Capture the cell that displays the provided text and extract its (X, Y) central coordinate. 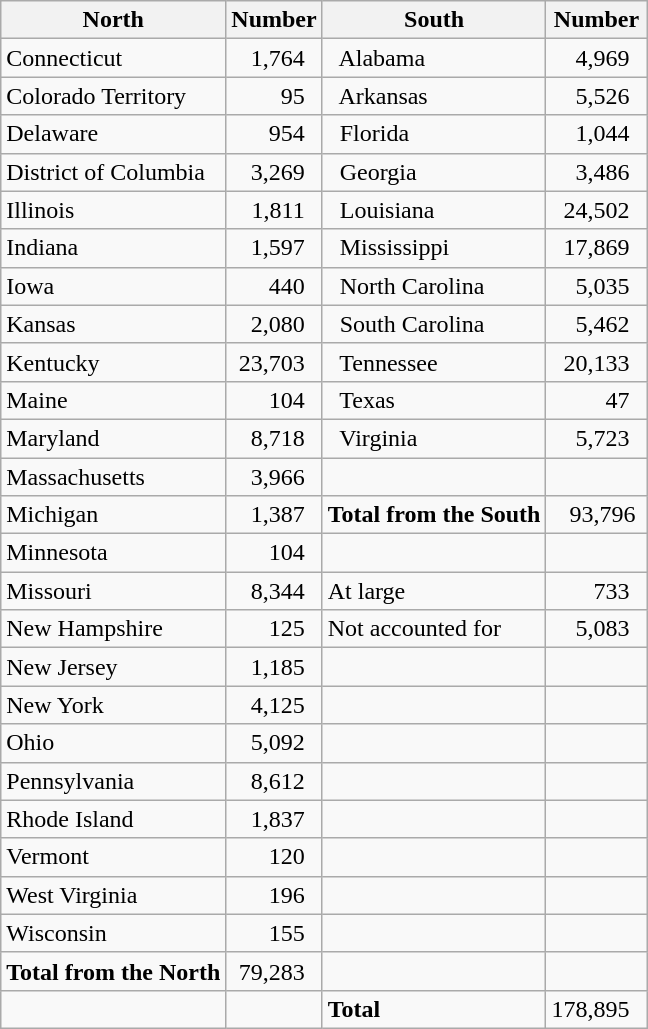
23,703 (274, 362)
Maryland (114, 438)
Connecticut (114, 58)
Texas (434, 400)
Pennsylvania (114, 781)
New Jersey (114, 667)
Tennessee (434, 362)
8,344 (274, 591)
Colorado Territory (114, 96)
Kentucky (114, 362)
5,723 (596, 438)
Arkansas (434, 96)
20,133 (596, 362)
5,462 (596, 324)
196 (274, 895)
Minnesota (114, 553)
Vermont (114, 857)
178,895 (596, 1009)
South (434, 20)
Rhode Island (114, 819)
5,083 (596, 629)
954 (274, 134)
South Carolina (434, 324)
New Hampshire (114, 629)
Massachusetts (114, 477)
Delaware (114, 134)
8,718 (274, 438)
Total from the North (114, 971)
125 (274, 629)
Not accounted for (434, 629)
Michigan (114, 515)
New York (114, 705)
2,080 (274, 324)
Wisconsin (114, 933)
17,869 (596, 248)
North Carolina (434, 286)
Total (434, 1009)
4,969 (596, 58)
3,486 (596, 172)
Mississippi (434, 248)
1,185 (274, 667)
West Virginia (114, 895)
1,597 (274, 248)
5,035 (596, 286)
3,966 (274, 477)
Maine (114, 400)
95 (274, 96)
Kansas (114, 324)
Georgia (434, 172)
440 (274, 286)
Indiana (114, 248)
Illinois (114, 210)
120 (274, 857)
1,837 (274, 819)
47 (596, 400)
24,502 (596, 210)
8,612 (274, 781)
Louisiana (434, 210)
93,796 (596, 515)
Florida (434, 134)
Ohio (114, 743)
3,269 (274, 172)
4,125 (274, 705)
5,526 (596, 96)
District of Columbia (114, 172)
At large (434, 591)
1,764 (274, 58)
733 (596, 591)
Missouri (114, 591)
Alabama (434, 58)
1,811 (274, 210)
Virginia (434, 438)
5,092 (274, 743)
Total from the South (434, 515)
1,044 (596, 134)
79,283 (274, 971)
155 (274, 933)
Iowa (114, 286)
1,387 (274, 515)
North (114, 20)
